Search for the cell housing the specified text and yield its (X, Y) center coordinate. 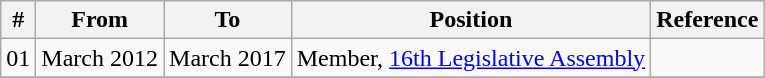
# (18, 20)
March 2017 (228, 58)
Member, 16th Legislative Assembly (470, 58)
To (228, 20)
Reference (708, 20)
01 (18, 58)
March 2012 (100, 58)
Position (470, 20)
From (100, 20)
